Capture the cell that displays the provided text and extract its [x, y] central coordinate. 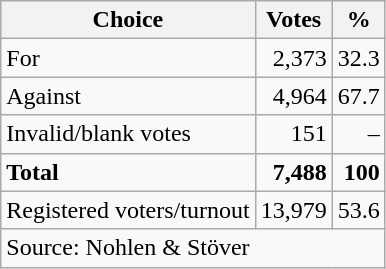
53.6 [358, 210]
For [128, 58]
Registered voters/turnout [128, 210]
2,373 [294, 58]
Source: Nohlen & Stöver [193, 248]
32.3 [358, 58]
4,964 [294, 96]
Votes [294, 20]
Total [128, 172]
Choice [128, 20]
% [358, 20]
100 [358, 172]
7,488 [294, 172]
– [358, 134]
67.7 [358, 96]
Invalid/blank votes [128, 134]
13,979 [294, 210]
Against [128, 96]
151 [294, 134]
